For the text-containing cell, return its midpoint in [x, y] coordinate format. 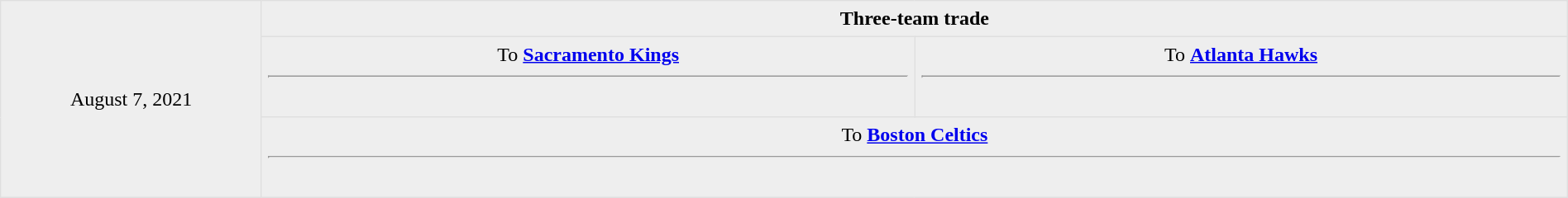
Three-team trade [915, 19]
August 7, 2021 [131, 99]
To Sacramento Kings [587, 77]
To Boston Celtics [915, 158]
To Atlanta Hawks [1241, 77]
